Output the [X, Y] coordinate of the center of the cell containing the given text.  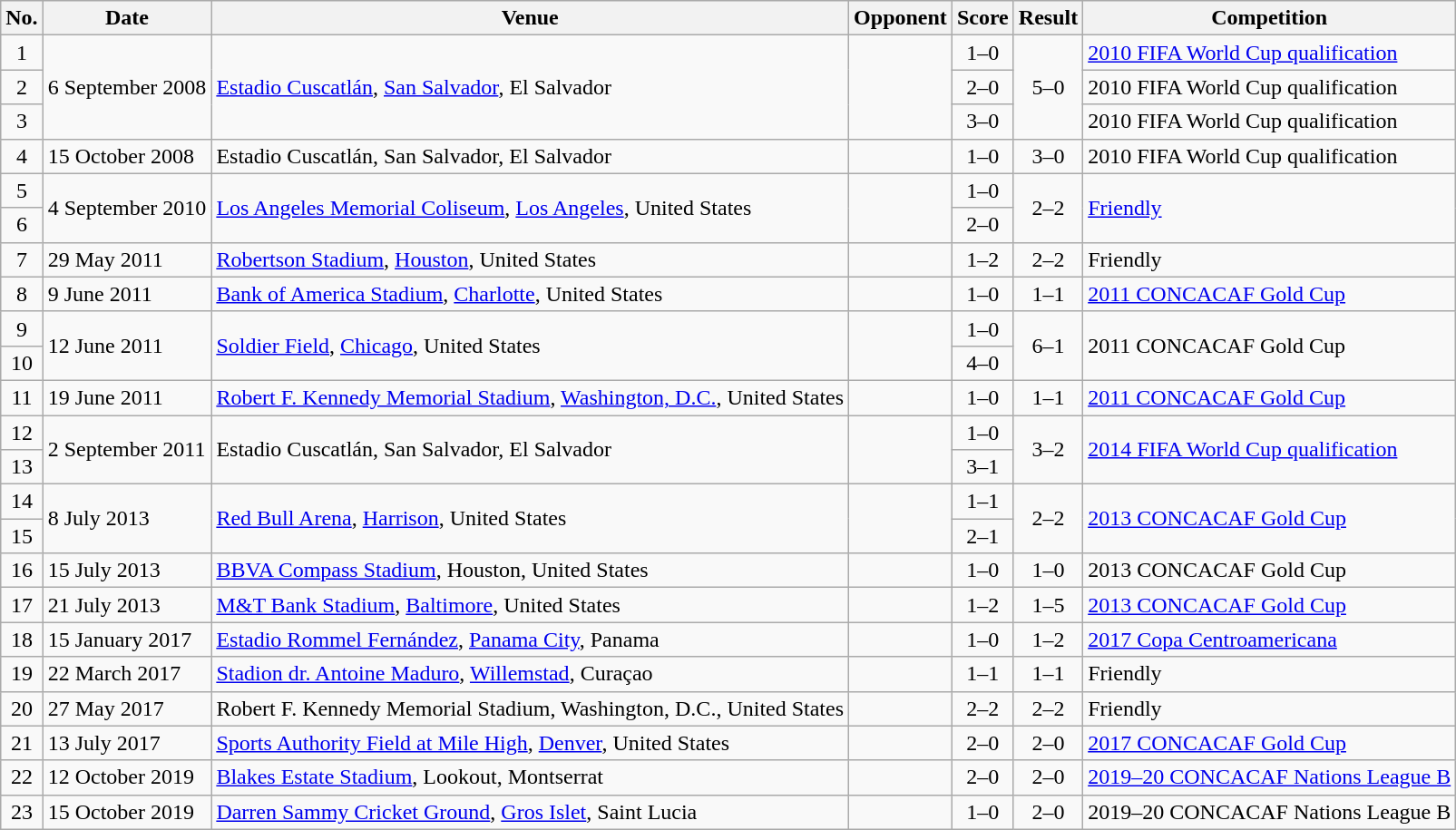
9 [22, 328]
3 [22, 122]
No. [22, 18]
15 October 2019 [127, 812]
6–1 [1048, 346]
Red Bull Arena, Harrison, United States [530, 519]
Los Angeles Memorial Coliseum, Los Angeles, United States [530, 208]
Robertson Stadium, Houston, United States [530, 259]
Estadio Rommel Fernández, Panama City, Panama [530, 640]
5 [22, 190]
Blakes Estate Stadium, Lookout, Montserrat [530, 777]
1–5 [1048, 605]
20 [22, 708]
Venue [530, 18]
23 [22, 812]
4 September 2010 [127, 208]
Darren Sammy Cricket Ground, Gros Islet, Saint Lucia [530, 812]
22 [22, 777]
Result [1048, 18]
13 [22, 467]
19 June 2011 [127, 397]
7 [22, 259]
2017 Copa Centroamericana [1270, 640]
12 June 2011 [127, 346]
Score [982, 18]
15 [22, 536]
1 [22, 53]
8 July 2013 [127, 519]
14 [22, 502]
2 [22, 87]
13 July 2017 [127, 743]
10 [22, 363]
Date [127, 18]
15 July 2013 [127, 571]
12 October 2019 [127, 777]
Bank of America Stadium, Charlotte, United States [530, 294]
2–1 [982, 536]
8 [22, 294]
11 [22, 397]
4 [22, 156]
M&T Bank Stadium, Baltimore, United States [530, 605]
21 July 2013 [127, 605]
6 [22, 225]
15 October 2008 [127, 156]
Soldier Field, Chicago, United States [530, 346]
19 [22, 674]
BBVA Compass Stadium, Houston, United States [530, 571]
12 [22, 433]
16 [22, 571]
Stadion dr. Antoine Maduro, Willemstad, Curaçao [530, 674]
3–2 [1048, 450]
2 September 2011 [127, 450]
3–1 [982, 467]
Sports Authority Field at Mile High, Denver, United States [530, 743]
18 [22, 640]
17 [22, 605]
2014 FIFA World Cup qualification [1270, 450]
5–0 [1048, 87]
22 March 2017 [127, 674]
4–0 [982, 363]
29 May 2011 [127, 259]
Competition [1270, 18]
2017 CONCACAF Gold Cup [1270, 743]
27 May 2017 [127, 708]
21 [22, 743]
9 June 2011 [127, 294]
15 January 2017 [127, 640]
6 September 2008 [127, 87]
Opponent [901, 18]
